Scan for the cell matching the given text and deliver its [x, y] coordinate at center. 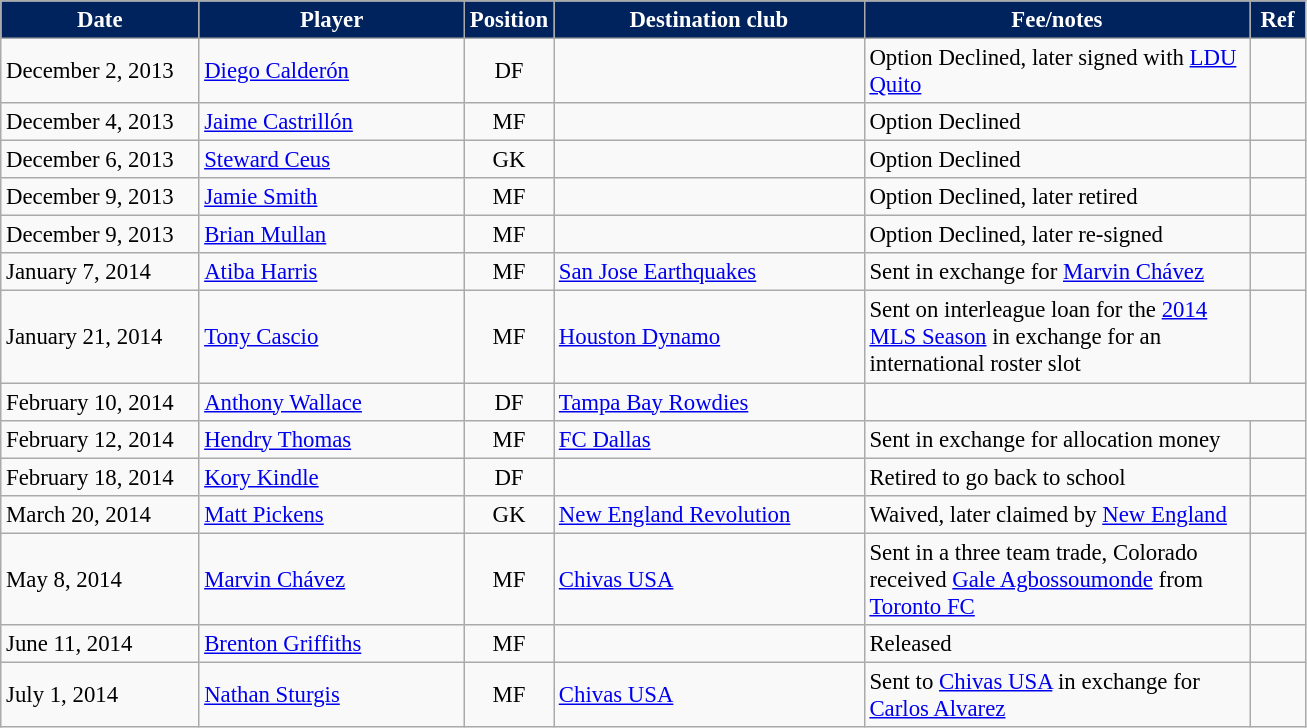
FC Dallas [710, 439]
May 8, 2014 [100, 579]
July 1, 2014 [100, 694]
January 21, 2014 [100, 337]
Matt Pickens [332, 514]
Sent in a three team trade, Colorado received Gale Agbossoumonde from Toronto FC [1057, 579]
December 4, 2013 [100, 122]
December 2, 2013 [100, 72]
Date [100, 20]
January 7, 2014 [100, 273]
Option Declined, later retired [1057, 197]
Tony Cascio [332, 337]
Jamie Smith [332, 197]
Brenton Griffiths [332, 644]
February 18, 2014 [100, 477]
Atiba Harris [332, 273]
February 12, 2014 [100, 439]
February 10, 2014 [100, 402]
June 11, 2014 [100, 644]
Jaime Castrillón [332, 122]
Houston Dynamo [710, 337]
Nathan Sturgis [332, 694]
Sent on interleague loan for the 2014 MLS Season in exchange for an international roster slot [1057, 337]
San Jose Earthquakes [710, 273]
Sent in exchange for allocation money [1057, 439]
Brian Mullan [332, 235]
Hendry Thomas [332, 439]
Waived, later claimed by New England [1057, 514]
Ref [1278, 20]
Retired to go back to school [1057, 477]
Diego Calderón [332, 72]
Released [1057, 644]
Option Declined, later signed with LDU Quito [1057, 72]
Steward Ceus [332, 160]
Anthony Wallace [332, 402]
Player [332, 20]
Position [508, 20]
Sent to Chivas USA in exchange for Carlos Alvarez [1057, 694]
Sent in exchange for Marvin Chávez [1057, 273]
New England Revolution [710, 514]
Tampa Bay Rowdies [710, 402]
Kory Kindle [332, 477]
Marvin Chávez [332, 579]
Destination club [710, 20]
March 20, 2014 [100, 514]
December 6, 2013 [100, 160]
Option Declined, later re-signed [1057, 235]
Fee/notes [1057, 20]
